Capture the cell that displays the provided text and extract its [X, Y] central coordinate. 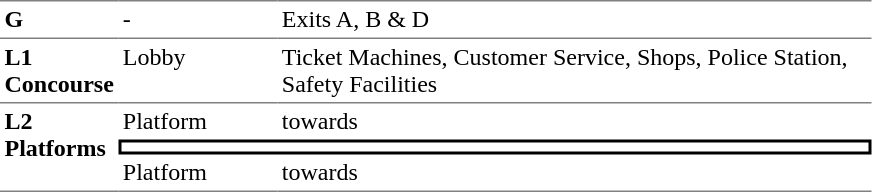
Lobby [198, 71]
L2Platforms [59, 148]
Ticket Machines, Customer Service, Shops, Police Station, Safety Facilities [574, 71]
L1Concourse [59, 71]
Exits A, B & D [574, 19]
- [198, 19]
G [59, 19]
